Return the [X, Y] coordinate for the center point of the cell that contains the specified text.  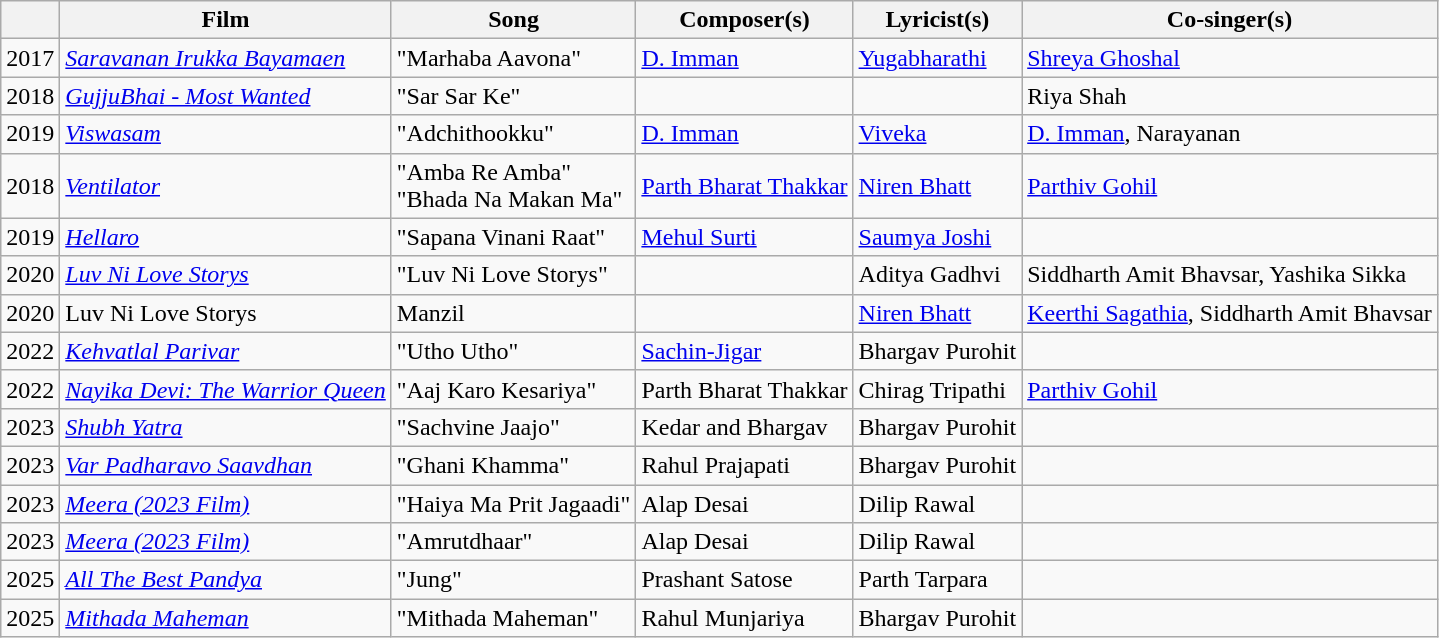
"Aaj Karo Kesariya" [514, 389]
Kedar and Bhargav [744, 427]
Keerthi Sagathia, Siddharth Amit Bhavsar [1230, 313]
Hellaro [226, 237]
All The Best Pandya [226, 580]
Film [226, 20]
"Ghani Khamma" [514, 465]
"Marhaba Aavona" [514, 58]
Viswasam [226, 134]
"Amrutdhaar" [514, 542]
"Sar Sar Ke" [514, 96]
"Mithada Maheman" [514, 618]
Rahul Munjariya [744, 618]
Var Padharavo Saavdhan [226, 465]
Shubh Yatra [226, 427]
Lyricist(s) [938, 20]
"Haiya Ma Prit Jagaadi" [514, 503]
Saravanan Irukka Bayamaen [226, 58]
"Sapana Vinani Raat" [514, 237]
Aditya Gadhvi [938, 275]
Yugabharathi [938, 58]
D. Imman, Narayanan [1230, 134]
"Sachvine Jaajo" [514, 427]
Shreya Ghoshal [1230, 58]
"Luv Ni Love Storys" [514, 275]
Chirag Tripathi [938, 389]
Mithada Maheman [226, 618]
Song [514, 20]
"Utho Utho" [514, 351]
Rahul Prajapati [744, 465]
Prashant Satose [744, 580]
Saumya Joshi [938, 237]
Viveka [938, 134]
Sachin-Jigar [744, 351]
Riya Shah [1230, 96]
"Amba Re Amba""Bhada Na Makan Ma" [514, 186]
Nayika Devi: The Warrior Queen [226, 389]
Siddharth Amit Bhavsar, Yashika Sikka [1230, 275]
Ventilator [226, 186]
Kehvatlal Parivar [226, 351]
Co-singer(s) [1230, 20]
"Adchithookku" [514, 134]
2017 [30, 58]
Parth Tarpara [938, 580]
Manzil [514, 313]
Composer(s) [744, 20]
Mehul Surti [744, 237]
GujjuBhai - Most Wanted [226, 96]
"Jung" [514, 580]
